Scan for the cell matching the given text and deliver its (X, Y) coordinate at center. 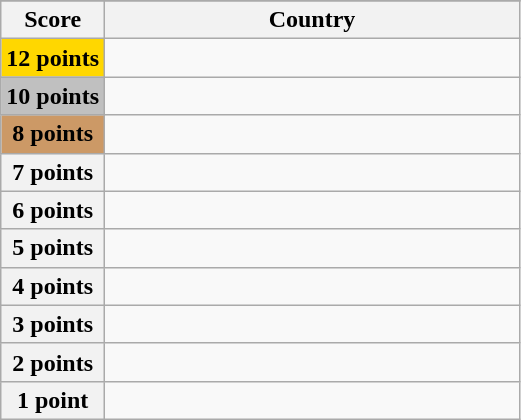
5 points (53, 248)
12 points (53, 58)
Score (53, 20)
8 points (53, 134)
7 points (53, 172)
2 points (53, 362)
10 points (53, 96)
6 points (53, 210)
4 points (53, 286)
Country (312, 20)
1 point (53, 400)
3 points (53, 324)
